Provide the [X, Y] coordinate of the cell's center where the given text is located.  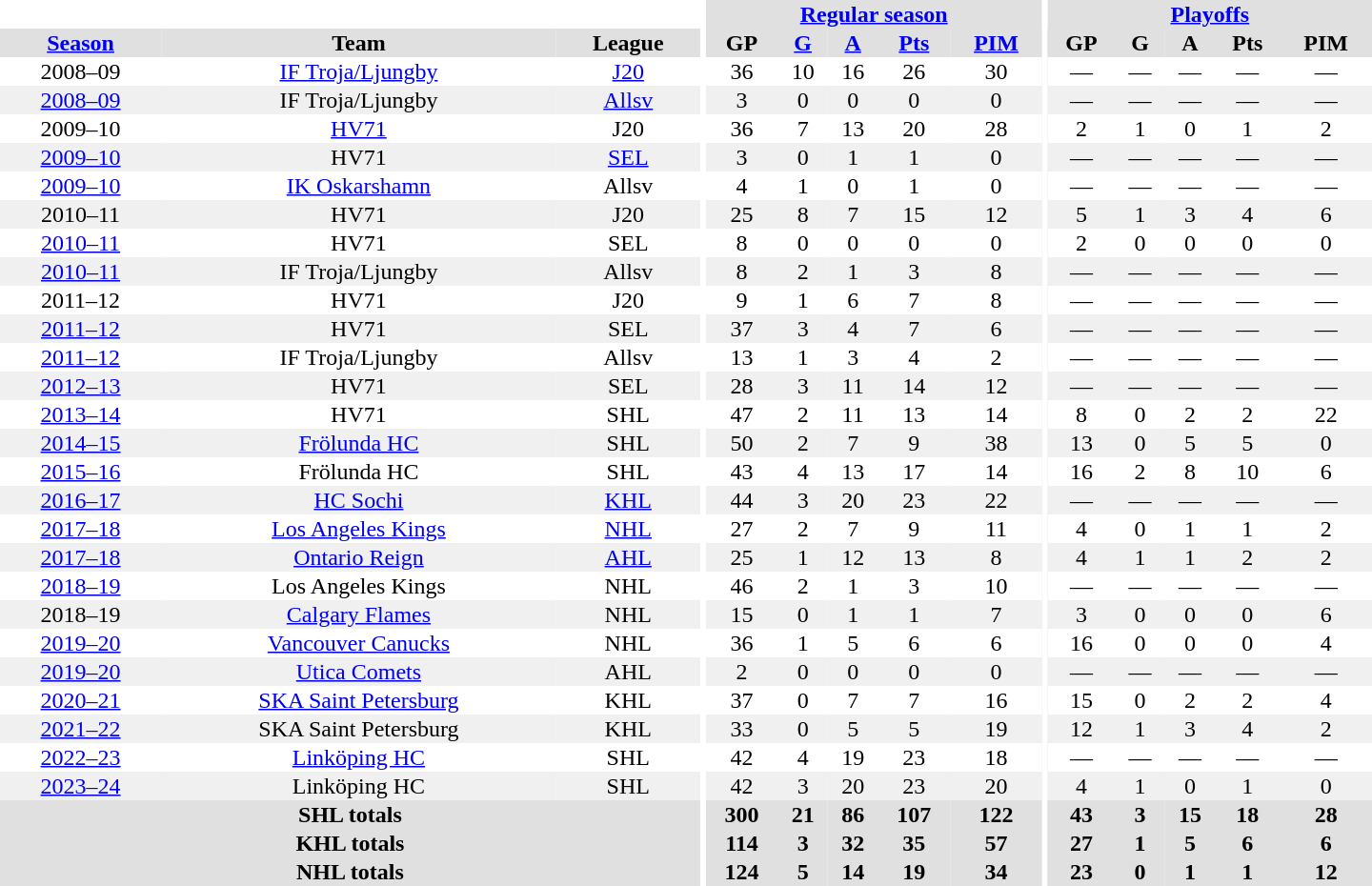
107 [914, 815]
17 [914, 472]
Regular season [875, 14]
2013–14 [80, 414]
2014–15 [80, 443]
57 [997, 843]
2012–13 [80, 386]
38 [997, 443]
KHL totals [351, 843]
Vancouver Canucks [358, 643]
300 [742, 815]
44 [742, 500]
114 [742, 843]
86 [853, 815]
47 [742, 414]
NHL totals [351, 872]
21 [802, 815]
2021–22 [80, 729]
HC Sochi [358, 500]
26 [914, 71]
34 [997, 872]
League [629, 43]
Utica Comets [358, 672]
2022–23 [80, 757]
Team [358, 43]
2015–16 [80, 472]
2023–24 [80, 786]
Season [80, 43]
46 [742, 586]
33 [742, 729]
122 [997, 815]
35 [914, 843]
2020–21 [80, 700]
IK Oskarshamn [358, 186]
2016–17 [80, 500]
124 [742, 872]
Calgary Flames [358, 614]
Ontario Reign [358, 557]
Playoffs [1210, 14]
SHL totals [351, 815]
32 [853, 843]
50 [742, 443]
30 [997, 71]
